From the cell containing the given text, extract its center point as [X, Y] coordinate. 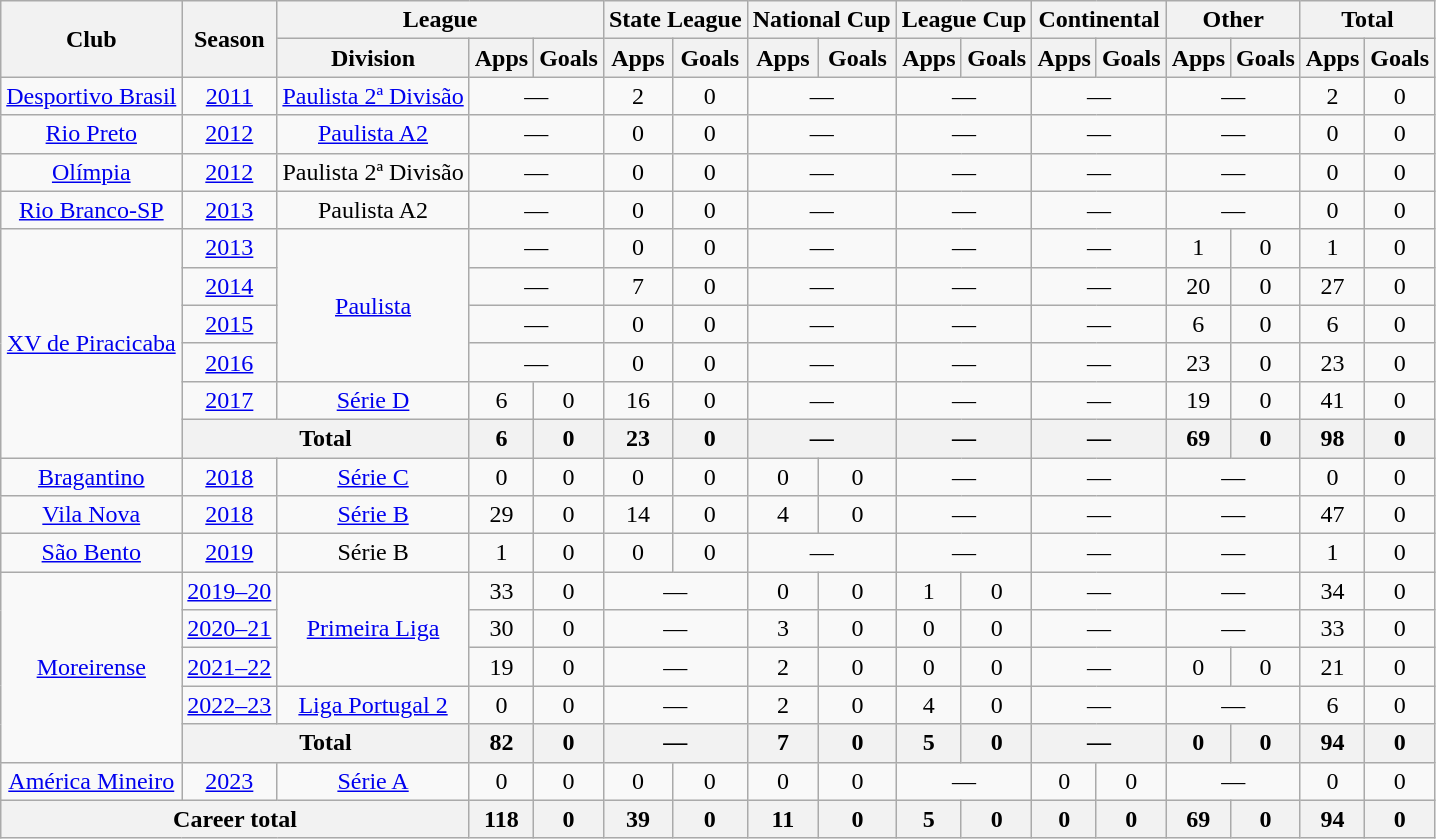
2023 [230, 781]
21 [1332, 667]
2021–22 [230, 667]
Career total [235, 819]
Liga Portugal 2 [373, 705]
Club [92, 39]
16 [638, 400]
Série D [373, 400]
Olímpia [92, 172]
47 [1332, 515]
Other [1233, 20]
State League [675, 20]
2014 [230, 286]
34 [1332, 591]
Série C [373, 477]
National Cup [822, 20]
82 [501, 743]
2011 [230, 96]
Rio Branco-SP [92, 210]
39 [638, 819]
Primeira Liga [373, 629]
2020–21 [230, 629]
27 [1332, 286]
América Mineiro [92, 781]
Continental [1099, 20]
Division [373, 58]
3 [783, 629]
Season [230, 39]
30 [501, 629]
Bragantino [92, 477]
14 [638, 515]
2016 [230, 362]
2019–20 [230, 591]
118 [501, 819]
Paulista [373, 305]
Moreirense [92, 667]
Vila Nova [92, 515]
2017 [230, 400]
Rio Preto [92, 134]
98 [1332, 438]
20 [1198, 286]
2019 [230, 553]
São Bento [92, 553]
XV de Piracicaba [92, 343]
Série A [373, 781]
29 [501, 515]
Desportivo Brasil [92, 96]
2015 [230, 324]
League Cup [964, 20]
11 [783, 819]
41 [1332, 400]
League [440, 20]
2022–23 [230, 705]
